Extract the [x, y] coordinate from the center of the cell holding the provided text.  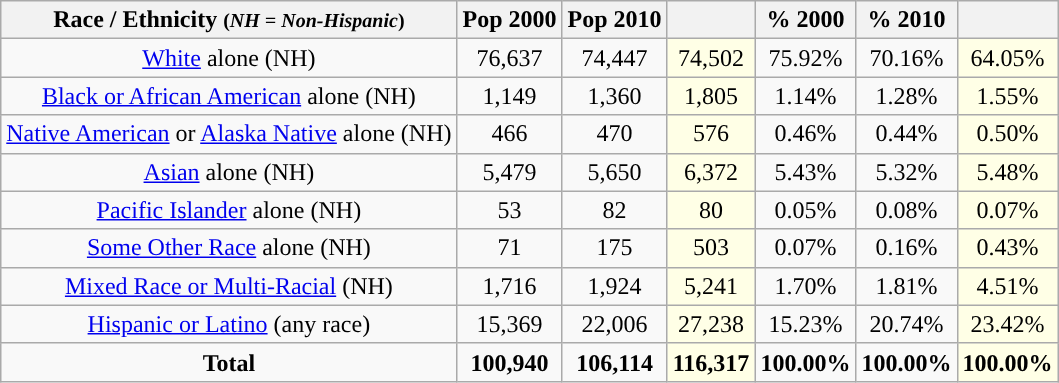
106,114 [614, 362]
74,447 [614, 58]
0.08% [906, 210]
70.16% [906, 58]
Race / Ethnicity (NH = Non-Hispanic) [229, 20]
Some Other Race alone (NH) [229, 248]
Mixed Race or Multi-Racial (NH) [229, 286]
71 [510, 248]
0.50% [1008, 134]
503 [711, 248]
0.44% [906, 134]
5,241 [711, 286]
5.32% [906, 172]
5.48% [1008, 172]
1,805 [711, 96]
Native American or Alaska Native alone (NH) [229, 134]
116,317 [711, 362]
Pop 2000 [510, 20]
4.51% [1008, 286]
Pop 2010 [614, 20]
% 2000 [806, 20]
5,650 [614, 172]
Hispanic or Latino (any race) [229, 324]
74,502 [711, 58]
53 [510, 210]
1,360 [614, 96]
1.70% [806, 286]
6,372 [711, 172]
23.42% [1008, 324]
100,940 [510, 362]
5.43% [806, 172]
0.46% [806, 134]
Pacific Islander alone (NH) [229, 210]
576 [711, 134]
15,369 [510, 324]
1,149 [510, 96]
15.23% [806, 324]
Total [229, 362]
0.43% [1008, 248]
22,006 [614, 324]
64.05% [1008, 58]
0.16% [906, 248]
1.81% [906, 286]
20.74% [906, 324]
27,238 [711, 324]
470 [614, 134]
75.92% [806, 58]
80 [711, 210]
Black or African American alone (NH) [229, 96]
76,637 [510, 58]
82 [614, 210]
1.55% [1008, 96]
175 [614, 248]
0.05% [806, 210]
466 [510, 134]
1,924 [614, 286]
1.14% [806, 96]
White alone (NH) [229, 58]
% 2010 [906, 20]
1,716 [510, 286]
5,479 [510, 172]
Asian alone (NH) [229, 172]
1.28% [906, 96]
